Return [x, y] of the center of cell containing provided text 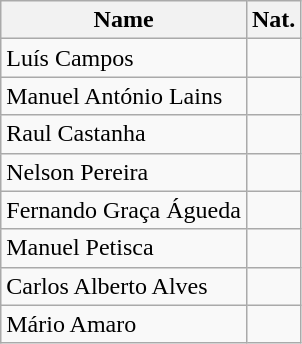
Raul Castanha [124, 134]
Nat. [273, 20]
Name [124, 20]
Manuel Petisca [124, 248]
Carlos Alberto Alves [124, 286]
Luís Campos [124, 58]
Manuel António Lains [124, 96]
Fernando Graça Águeda [124, 210]
Mário Amaro [124, 324]
Nelson Pereira [124, 172]
